Identify which cell holds the provided text, then report its [X, Y] central coordinate. 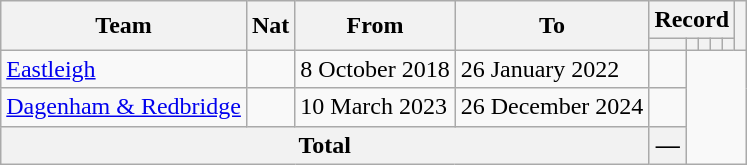
26 January 2022 [552, 69]
Dagenham & Redbridge [124, 107]
26 December 2024 [552, 107]
Total [325, 145]
Eastleigh [124, 69]
Nat [270, 26]
10 March 2023 [375, 107]
Team [124, 26]
To [552, 26]
From [375, 26]
— [668, 145]
Record [692, 20]
8 October 2018 [375, 69]
